Capture the cell that displays the provided text and extract its [X, Y] central coordinate. 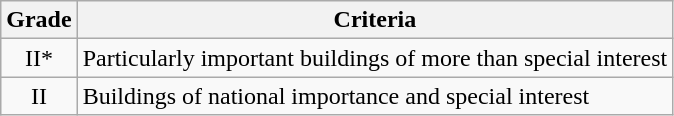
II [39, 96]
Buildings of national importance and special interest [375, 96]
Criteria [375, 20]
Particularly important buildings of more than special interest [375, 58]
II* [39, 58]
Grade [39, 20]
